Pinpoint the cell where the given text exists, returning its (X, Y) midpoint coordinate. 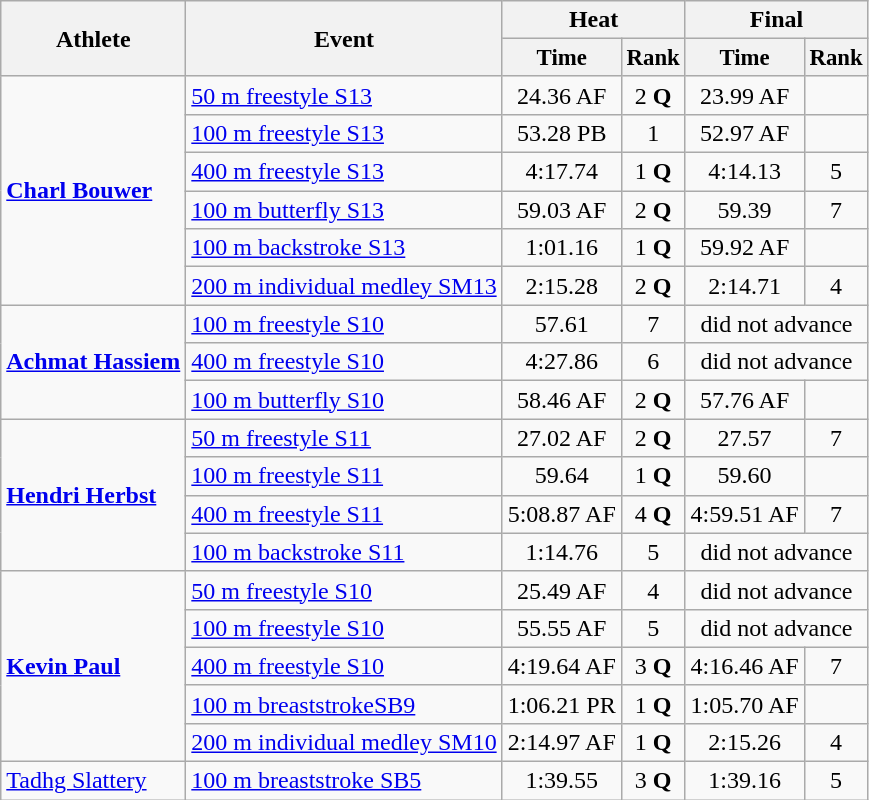
1 (653, 133)
6 (653, 362)
2:15.28 (562, 286)
100 m backstroke S11 (344, 552)
400 m freestyle S11 (344, 514)
4:27.86 (562, 362)
100 m freestyle S13 (344, 133)
59.39 (744, 210)
Final (776, 20)
Hendri Herbst (94, 495)
Heat (594, 20)
50 m freestyle S11 (344, 438)
1:39.55 (562, 781)
Tadhg Slattery (94, 781)
59.60 (744, 476)
100 m backstroke S13 (344, 248)
2:15.26 (744, 742)
52.97 AF (744, 133)
24.36 AF (562, 95)
50 m freestyle S10 (344, 590)
100 m butterfly S10 (344, 400)
2:14.97 AF (562, 742)
25.49 AF (562, 590)
100 m freestyle S11 (344, 476)
Event (344, 39)
59.64 (562, 476)
Charl Bouwer (94, 190)
23.99 AF (744, 95)
4 Q (653, 514)
57.61 (562, 324)
58.46 AF (562, 400)
4:14.13 (744, 172)
400 m freestyle S13 (344, 172)
1:14.76 (562, 552)
200 m individual medley SM10 (344, 742)
53.28 PB (562, 133)
5:08.87 AF (562, 514)
Kevin Paul (94, 666)
59.03 AF (562, 210)
200 m individual medley SM13 (344, 286)
100 m breaststroke SB5 (344, 781)
Achmat Hassiem (94, 362)
55.55 AF (562, 628)
Athlete (94, 39)
4:59.51 AF (744, 514)
4:16.46 AF (744, 666)
100 m breaststrokeSB9 (344, 704)
27.57 (744, 438)
4:19.64 AF (562, 666)
59.92 AF (744, 248)
1:39.16 (744, 781)
4:17.74 (562, 172)
100 m butterfly S13 (344, 210)
1:06.21 PR (562, 704)
2:14.71 (744, 286)
27.02 AF (562, 438)
57.76 AF (744, 400)
1:05.70 AF (744, 704)
1:01.16 (562, 248)
50 m freestyle S13 (344, 95)
